Provide the [X, Y] coordinate of the cell's center where the given text is located.  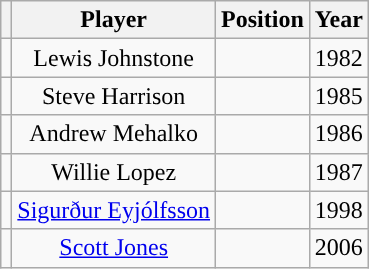
Andrew Mehalko [114, 134]
Scott Jones [114, 248]
Willie Lopez [114, 172]
Sigurður Eyjólfsson [114, 210]
2006 [338, 248]
Position [263, 20]
1985 [338, 96]
1986 [338, 134]
Player [114, 20]
Year [338, 20]
Steve Harrison [114, 96]
1982 [338, 58]
1987 [338, 172]
1998 [338, 210]
Lewis Johnstone [114, 58]
